Return [X, Y] of the center of cell containing provided text 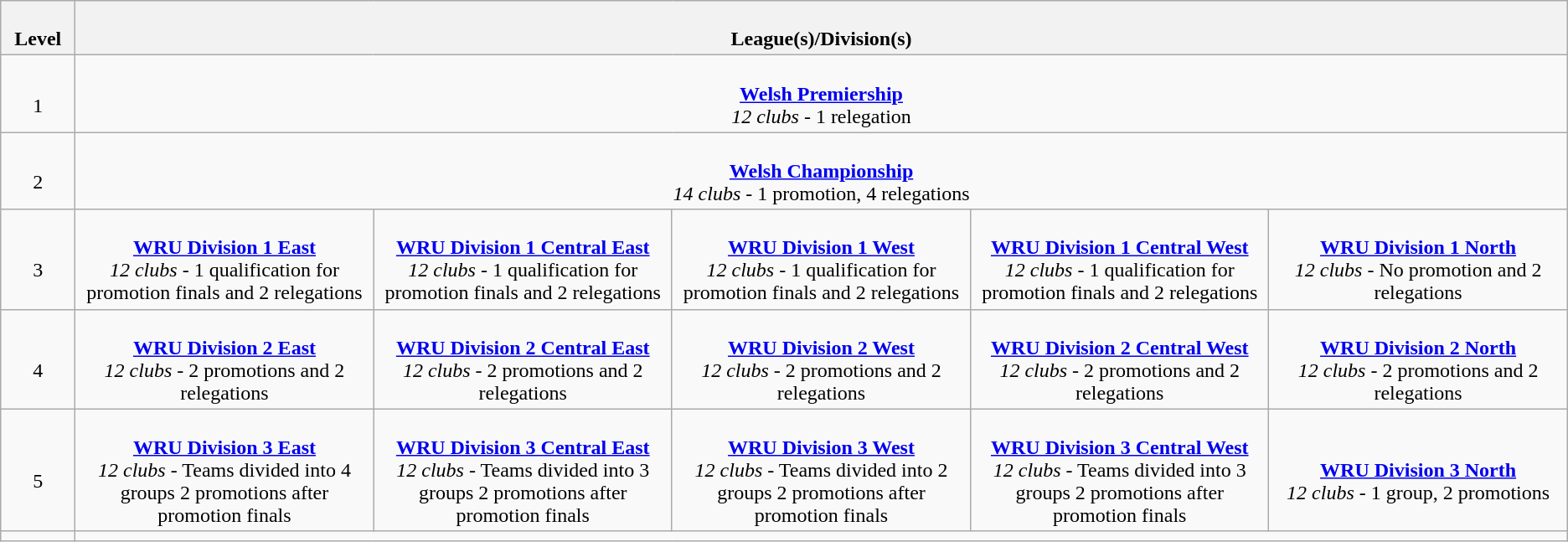
WRU Division 1 Central East 12 clubs - 1 qualification for promotion finals and 2 relegations [523, 260]
2 [39, 171]
WRU Division 2 North 12 clubs - 2 promotions and 2 relegations [1418, 359]
WRU Division 3 East 12 clubs - Teams divided into 4 groups 2 promotions after promotion finals [224, 470]
1 [39, 94]
League(s)/Division(s) [821, 28]
Level [39, 28]
Welsh Premiership 12 clubs - 1 relegation [821, 94]
5 [39, 470]
WRU Division 2 West 12 clubs - 2 promotions and 2 relegations [821, 359]
WRU Division 2 Central West 12 clubs - 2 promotions and 2 relegations [1120, 359]
4 [39, 359]
WRU Division 3 Central East 12 clubs - Teams divided into 3 groups 2 promotions after promotion finals [523, 470]
WRU Division 2 East 12 clubs - 2 promotions and 2 relegations [224, 359]
WRU Division 3 Central West 12 clubs - Teams divided into 3 groups 2 promotions after promotion finals [1120, 470]
WRU Division 2 Central East 12 clubs - 2 promotions and 2 relegations [523, 359]
WRU Division 1 West 12 clubs - 1 qualification for promotion finals and 2 relegations [821, 260]
WRU Division 3 North 12 clubs - 1 group, 2 promotions [1418, 470]
WRU Division 1 North 12 clubs - No promotion and 2 relegations [1418, 260]
Welsh Championship 14 clubs - 1 promotion, 4 relegations [821, 171]
WRU Division 3 West 12 clubs - Teams divided into 2 groups 2 promotions after promotion finals [821, 470]
WRU Division 1 East 12 clubs - 1 qualification for promotion finals and 2 relegations [224, 260]
3 [39, 260]
WRU Division 1 Central West 12 clubs - 1 qualification for promotion finals and 2 relegations [1120, 260]
